From the cell containing the given text, extract its center point as (x, y) coordinate. 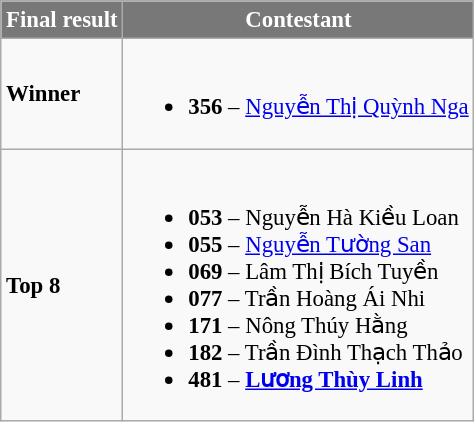
Top 8 (62, 285)
Winner (62, 94)
Final result (62, 20)
Contestant (298, 20)
356 – Nguyễn Thị Quỳnh Nga (298, 94)
